Pinpoint the cell where the given text exists, returning its [x, y] midpoint coordinate. 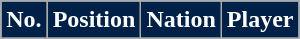
Player [260, 20]
Nation [181, 20]
No. [24, 20]
Position [94, 20]
